Locate the cell with the specified text and output its [X, Y] center coordinate. 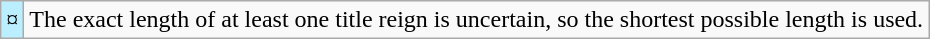
The exact length of at least one title reign is uncertain, so the shortest possible length is used. [476, 20]
¤ [12, 20]
